From the cell containing the given text, extract its center point as [x, y] coordinate. 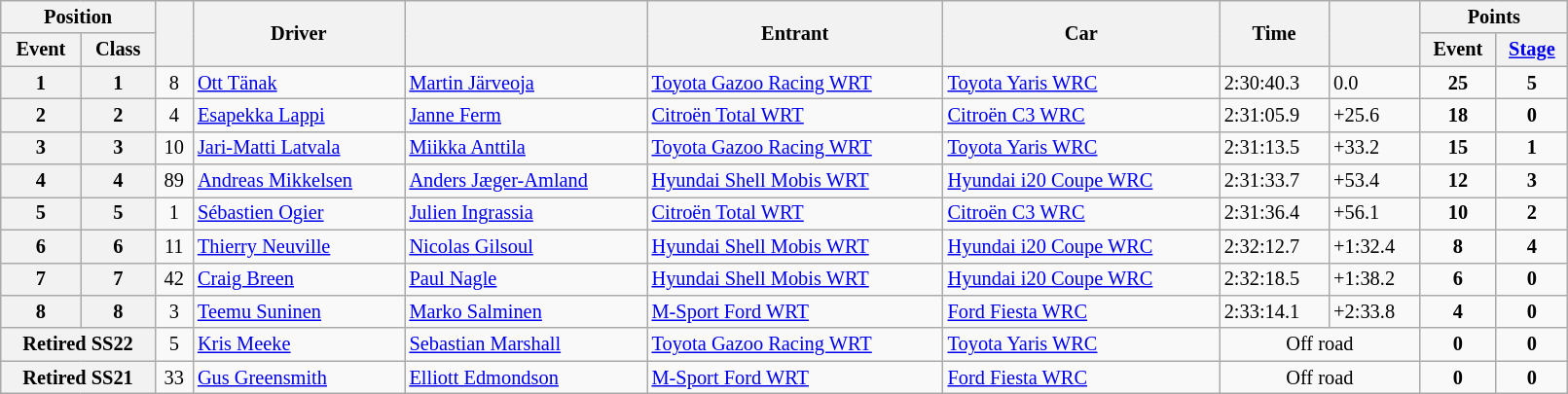
Retired SS22 [78, 344]
33 [173, 377]
2:33:14.1 [1274, 311]
12 [1458, 181]
Craig Breen [298, 279]
Paul Nagle [526, 279]
Teemu Suninen [298, 311]
Time [1274, 33]
Entrant [795, 33]
Class [118, 50]
42 [173, 279]
Jari-Matti Latvala [298, 148]
Driver [298, 33]
2:31:36.4 [1274, 213]
+1:38.2 [1374, 279]
Andreas Mikkelsen [298, 181]
2:31:33.7 [1274, 181]
Janne Ferm [526, 115]
2:32:18.5 [1274, 279]
25 [1458, 83]
Julien Ingrassia [526, 213]
Retired SS21 [78, 377]
+33.2 [1374, 148]
2:32:12.7 [1274, 246]
2:31:13.5 [1274, 148]
Esapekka Lappi [298, 115]
Marko Salminen [526, 311]
Thierry Neuville [298, 246]
Ott Tänak [298, 83]
+56.1 [1374, 213]
Sébastien Ogier [298, 213]
Nicolas Gilsoul [526, 246]
18 [1458, 115]
Points [1494, 17]
Anders Jæger-Amland [526, 181]
Miikka Anttila [526, 148]
Car [1081, 33]
0.0 [1374, 83]
+2:33.8 [1374, 311]
+1:32.4 [1374, 246]
Gus Greensmith [298, 377]
Elliott Edmondson [526, 377]
Martin Järveoja [526, 83]
2:30:40.3 [1274, 83]
+53.4 [1374, 181]
11 [173, 246]
2:31:05.9 [1274, 115]
Kris Meeke [298, 344]
+25.6 [1374, 115]
Stage [1532, 50]
Sebastian Marshall [526, 344]
Position [78, 17]
15 [1458, 148]
89 [173, 181]
